For the text-containing cell, return its midpoint in (x, y) coordinate format. 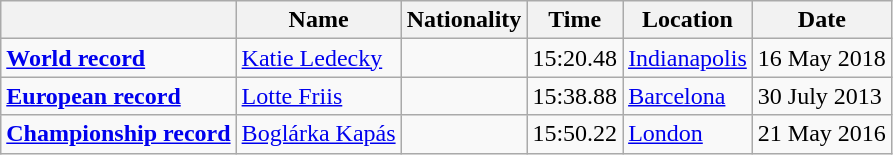
World record (118, 58)
Time (575, 20)
European record (118, 96)
Indianapolis (688, 58)
Date (822, 20)
Barcelona (688, 96)
15:50.22 (575, 134)
Championship record (118, 134)
15:38.88 (575, 96)
Nationality (464, 20)
Katie Ledecky (318, 58)
London (688, 134)
30 July 2013 (822, 96)
Name (318, 20)
21 May 2016 (822, 134)
Boglárka Kapás (318, 134)
15:20.48 (575, 58)
Location (688, 20)
16 May 2018 (822, 58)
Lotte Friis (318, 96)
